Capture the cell that displays the provided text and extract its (x, y) central coordinate. 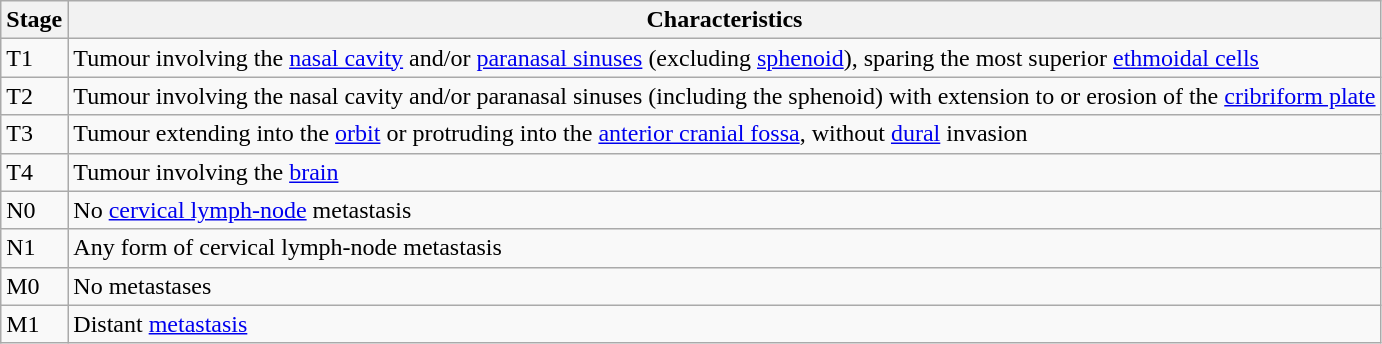
Characteristics (724, 20)
Tumour involving the brain (724, 172)
M0 (34, 286)
No metastases (724, 286)
T2 (34, 96)
Stage (34, 20)
Tumour involving the nasal cavity and/or paranasal sinuses (excluding sphenoid), sparing the most superior ethmoidal cells (724, 58)
Any form of cervical lymph-node metastasis (724, 248)
N0 (34, 210)
Tumour extending into the orbit or protruding into the anterior cranial fossa, without dural invasion (724, 134)
N1 (34, 248)
T1 (34, 58)
Tumour involving the nasal cavity and/or paranasal sinuses (including the sphenoid) with extension to or erosion of the cribriform plate (724, 96)
Distant metastasis (724, 324)
No cervical lymph-node metastasis (724, 210)
T3 (34, 134)
M1 (34, 324)
T4 (34, 172)
